Capture the cell that displays the provided text and extract its [x, y] central coordinate. 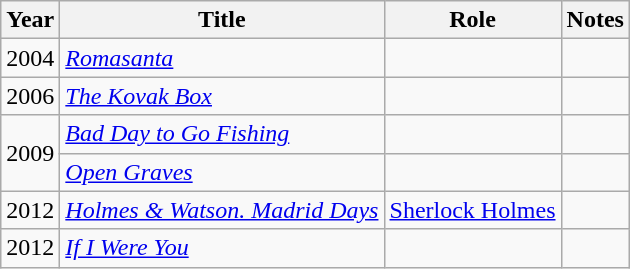
2006 [30, 96]
If I Were You [222, 248]
Notes [595, 20]
Open Graves [222, 172]
Holmes & Watson. Madrid Days [222, 210]
Romasanta [222, 58]
The Kovak Box [222, 96]
2009 [30, 153]
Sherlock Holmes [472, 210]
Year [30, 20]
2004 [30, 58]
Title [222, 20]
Bad Day to Go Fishing [222, 134]
Role [472, 20]
